Pinpoint the cell where the given text exists, returning its [X, Y] midpoint coordinate. 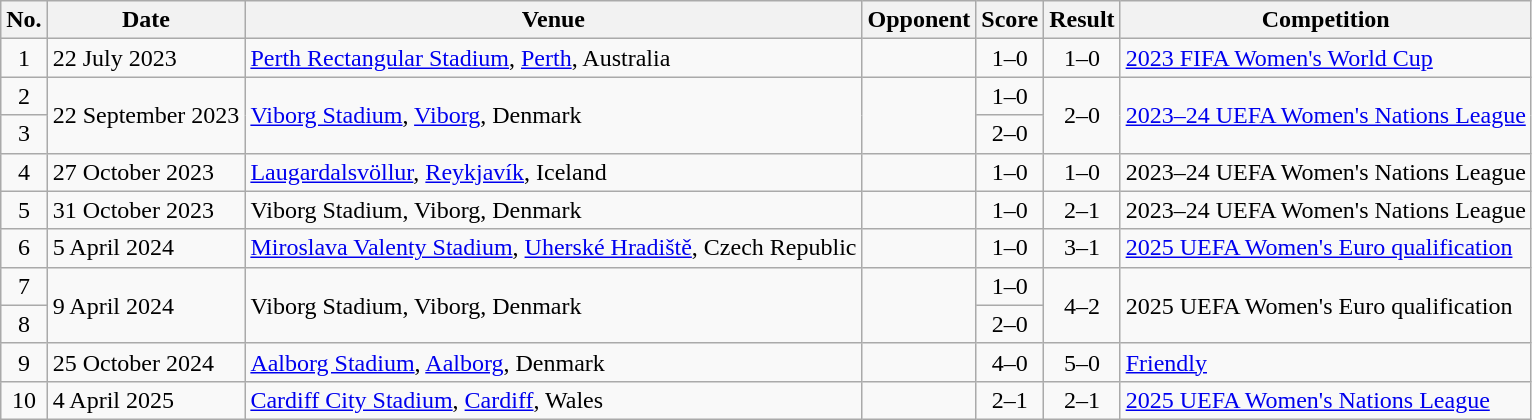
Opponent [919, 20]
3 [24, 134]
5 [24, 210]
22 September 2023 [146, 115]
22 July 2023 [146, 58]
9 April 2024 [146, 305]
Laugardalsvöllur, Reykjavík, Iceland [554, 172]
2 [24, 96]
4 April 2025 [146, 400]
No. [24, 20]
9 [24, 362]
4–2 [1082, 305]
5 April 2024 [146, 248]
7 [24, 286]
10 [24, 400]
6 [24, 248]
Date [146, 20]
31 October 2023 [146, 210]
Miroslava Valenty Stadium, Uherské Hradiště, Czech Republic [554, 248]
Aalborg Stadium, Aalborg, Denmark [554, 362]
5–0 [1082, 362]
Venue [554, 20]
27 October 2023 [146, 172]
Score [1010, 20]
Competition [1326, 20]
Cardiff City Stadium, Cardiff, Wales [554, 400]
2023 FIFA Women's World Cup [1326, 58]
Perth Rectangular Stadium, Perth, Australia [554, 58]
3–1 [1082, 248]
1 [24, 58]
Result [1082, 20]
2025 UEFA Women's Nations League [1326, 400]
25 October 2024 [146, 362]
4 [24, 172]
8 [24, 324]
Friendly [1326, 362]
4–0 [1010, 362]
